For the text-containing cell, return its midpoint in (x, y) coordinate format. 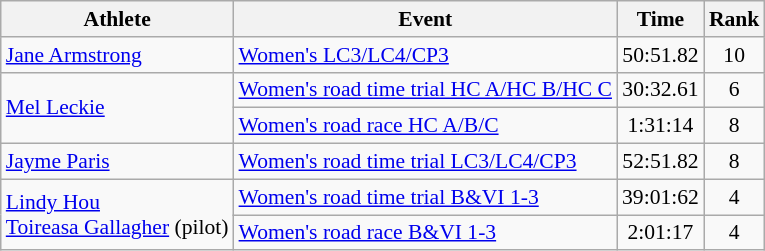
Mel Leckie (118, 108)
Lindy Hou Toireasa Gallagher (pilot) (118, 214)
Women's road time trial LC3/LC4/CP3 (426, 162)
Jayme Paris (118, 162)
Event (426, 19)
Women's road time trial B&VI 1-3 (426, 197)
50:51.82 (660, 55)
Time (660, 19)
10 (734, 55)
1:31:14 (660, 126)
Rank (734, 19)
Women's road race B&VI 1-3 (426, 233)
2:01:17 (660, 233)
52:51.82 (660, 162)
Women's road race HC A/B/C (426, 126)
Women's LC3/LC4/CP3 (426, 55)
30:32.61 (660, 90)
6 (734, 90)
Jane Armstrong (118, 55)
39:01:62 (660, 197)
Athlete (118, 19)
Women's road time trial HC A/HC B/HC C (426, 90)
